Search for the cell housing the specified text and yield its [X, Y] center coordinate. 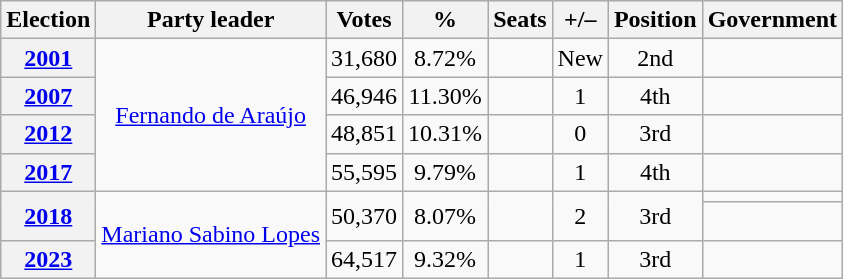
9.32% [446, 259]
10.31% [446, 134]
2 [580, 216]
New [580, 58]
2023 [48, 259]
2017 [48, 172]
2018 [48, 216]
2nd [655, 58]
48,851 [364, 134]
Mariano Sabino Lopes [211, 234]
64,517 [364, 259]
0 [580, 134]
50,370 [364, 216]
46,946 [364, 96]
11.30% [446, 96]
8.72% [446, 58]
2007 [48, 96]
Votes [364, 20]
Party leader [211, 20]
31,680 [364, 58]
Position [655, 20]
Election [48, 20]
2001 [48, 58]
+/– [580, 20]
9.79% [446, 172]
Government [772, 20]
% [446, 20]
Seats [520, 20]
8.07% [446, 216]
2012 [48, 134]
Fernando de Araújo [211, 115]
55,595 [364, 172]
